Scan for the cell matching the given text and deliver its [X, Y] coordinate at center. 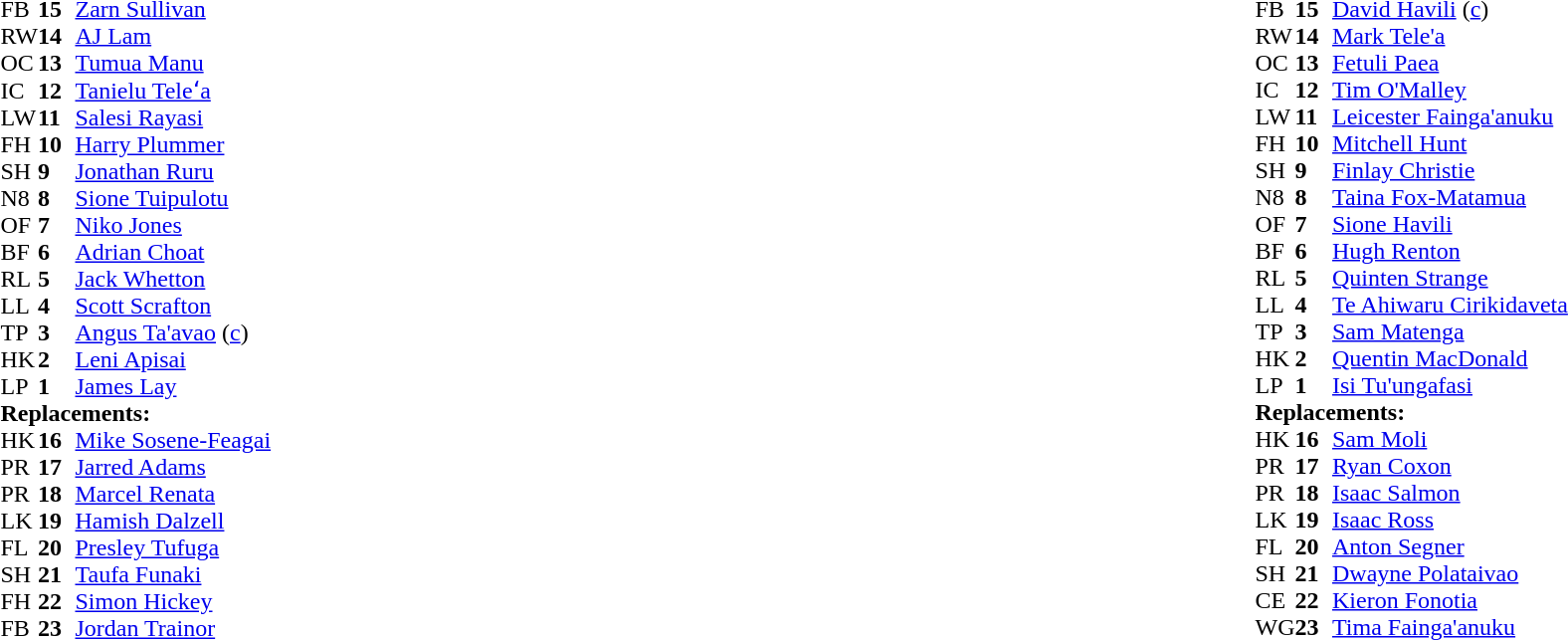
Quinten Strange [1451, 279]
Taufa Funaki [173, 575]
WG [1275, 627]
Finlay Christie [1451, 171]
Tima Fainga'anuku [1451, 627]
Simon Hickey [173, 601]
Adrian Choat [173, 253]
Marcel Renata [173, 494]
Isaac Salmon [1451, 494]
CE [1275, 601]
Ryan Coxon [1451, 466]
Sam Moli [1451, 440]
Te Ahiwaru Cirikidaveta [1451, 305]
Mike Sosene-Feagai [173, 440]
Anton Segner [1451, 547]
Salesi Rayasi [173, 117]
Mitchell Hunt [1451, 143]
Jonathan Ruru [173, 171]
Tanielu Teleʻa [173, 90]
Mark Tele'a [1451, 36]
Dwayne Polataivao [1451, 573]
Leicester Fainga'anuku [1451, 117]
23 [1313, 627]
Angus Ta'avao (c) [173, 332]
Harry Plummer [173, 145]
Jack Whetton [173, 279]
James Lay [173, 386]
Tumua Manu [173, 64]
Sione Havili [1451, 225]
Sam Matenga [1451, 332]
Isaac Ross [1451, 520]
Jarred Adams [173, 468]
AJ Lam [173, 36]
Taina Fox-Matamua [1451, 197]
Hugh Renton [1451, 251]
Isi Tu'ungafasi [1451, 386]
Niko Jones [173, 225]
Sione Tuipulotu [173, 199]
Kieron Fonotia [1451, 601]
Scott Scrafton [173, 307]
Tim O'Malley [1451, 90]
Presley Tufuga [173, 547]
Hamish Dalzell [173, 522]
Leni Apisai [173, 360]
Fetuli Paea [1451, 64]
Quentin MacDonald [1451, 358]
